Pinpoint the cell where the given text exists, returning its [X, Y] midpoint coordinate. 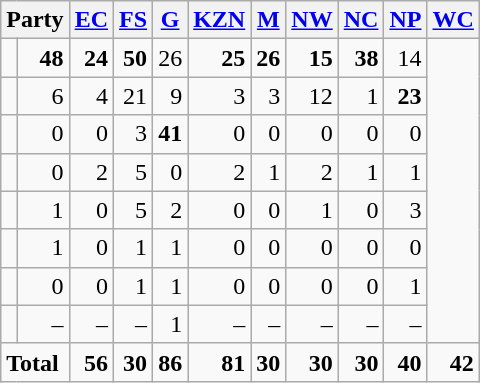
WC [453, 20]
4 [91, 96]
Party [35, 20]
NP [406, 20]
9 [170, 96]
FS [134, 20]
12 [312, 96]
23 [406, 96]
21 [134, 96]
40 [406, 362]
38 [361, 58]
24 [91, 58]
86 [170, 362]
EC [91, 20]
25 [220, 58]
50 [134, 58]
48 [43, 58]
15 [312, 58]
NW [312, 20]
Total [35, 362]
42 [453, 362]
14 [406, 58]
6 [43, 96]
KZN [220, 20]
NC [361, 20]
G [170, 20]
81 [220, 362]
M [268, 20]
41 [170, 134]
56 [91, 362]
